Return the [x, y] coordinate for the center point of the cell that contains the specified text.  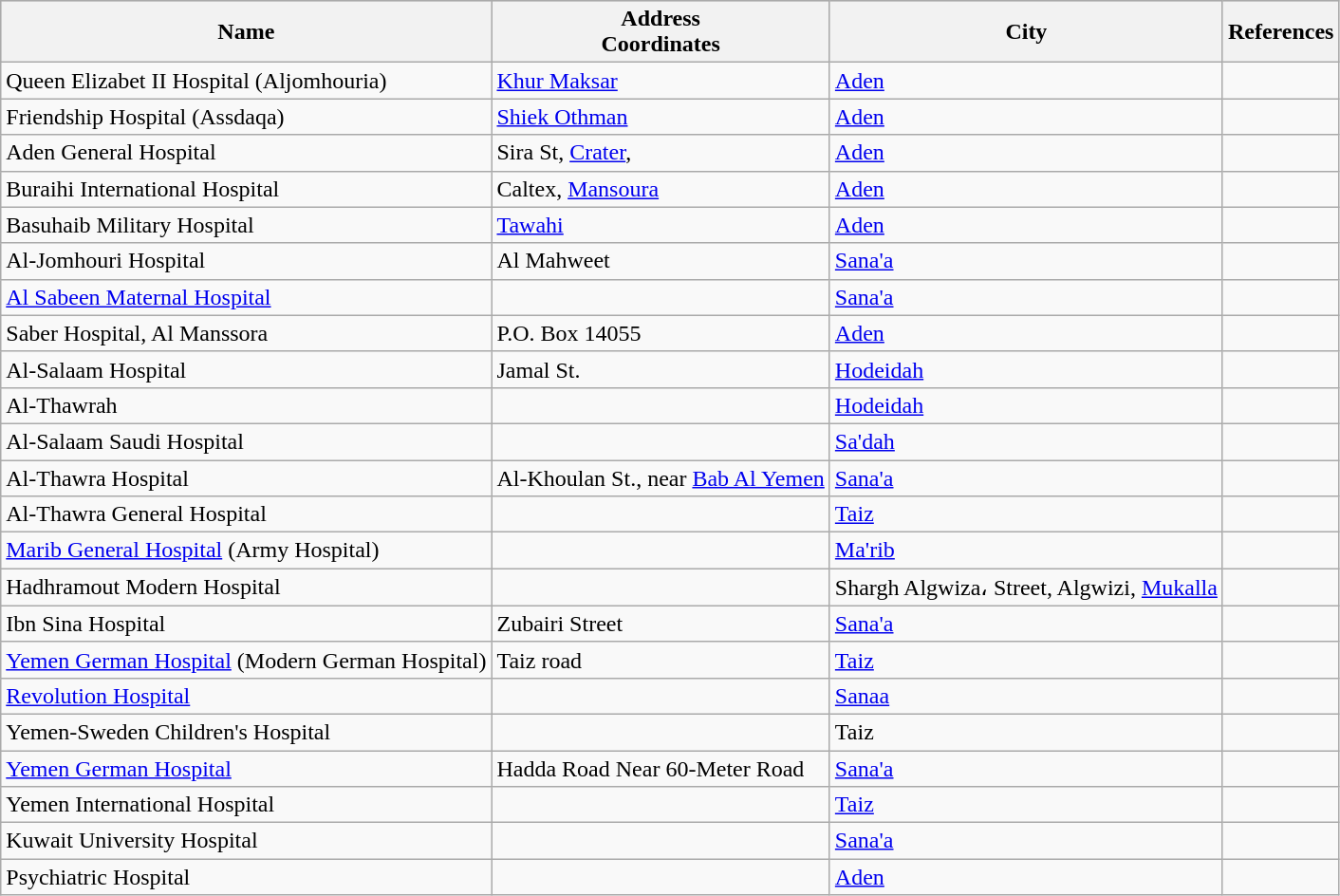
References [1281, 32]
Sanaa [1026, 696]
Name [247, 32]
Al-Thawrah [247, 405]
Aden General Hospital [247, 153]
Basuhaib Military Hospital [247, 225]
City [1026, 32]
Al-Khoulan St., near Bab Al Yemen [661, 477]
Marib General Hospital (Army Hospital) [247, 551]
Al-Salaam Hospital [247, 369]
Jamal St. [661, 369]
Shargh Algwiza، Street, Algwizi, Mukalla [1026, 588]
Hadda Road Near 60-Meter Road [661, 768]
Al-Salaam Saudi Hospital [247, 441]
Hadhramout Modern Hospital [247, 588]
Ma'rib [1026, 551]
Revolution Hospital [247, 696]
Caltex, Mansoura [661, 189]
Sira St, Crater, [661, 153]
Zubairi Street [661, 624]
Friendship Hospital (Assdaqa) [247, 117]
Yemen International Hospital [247, 805]
Al-Thawra Hospital [247, 477]
AddressCoordinates [661, 32]
Ibn Sina Hospital [247, 624]
Buraihi International Hospital [247, 189]
Al Mahweet [661, 261]
Al-Jomhouri Hospital [247, 261]
Saber Hospital, Al Manssora [247, 333]
Shiek Othman [661, 117]
Sa'dah [1026, 441]
Yemen German Hospital [247, 768]
Kuwait University Hospital [247, 841]
Queen Elizabet II Hospital (Aljomhouria) [247, 81]
P.O. Box 14055 [661, 333]
Yemen German Hospital (Modern German Hospital) [247, 660]
Khur Maksar [661, 81]
Taiz road [661, 660]
Al Sabeen Maternal Hospital [247, 297]
Al-Thawra General Hospital [247, 514]
Tawahi [661, 225]
Yemen-Sweden Children's Hospital [247, 732]
Psychiatric Hospital [247, 877]
